Determine the (x, y) coordinate at the center of the cell enclosing the given text.  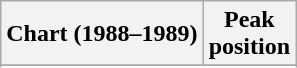
Peakposition (249, 34)
Chart (1988–1989) (102, 34)
